Locate the cell with the specified text and output its [x, y] center coordinate. 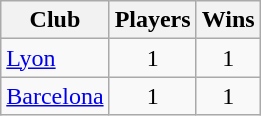
Wins [228, 20]
Barcelona [55, 96]
Club [55, 20]
Players [152, 20]
Lyon [55, 58]
